Provide the (x, y) coordinate of the cell's center where the given text is located.  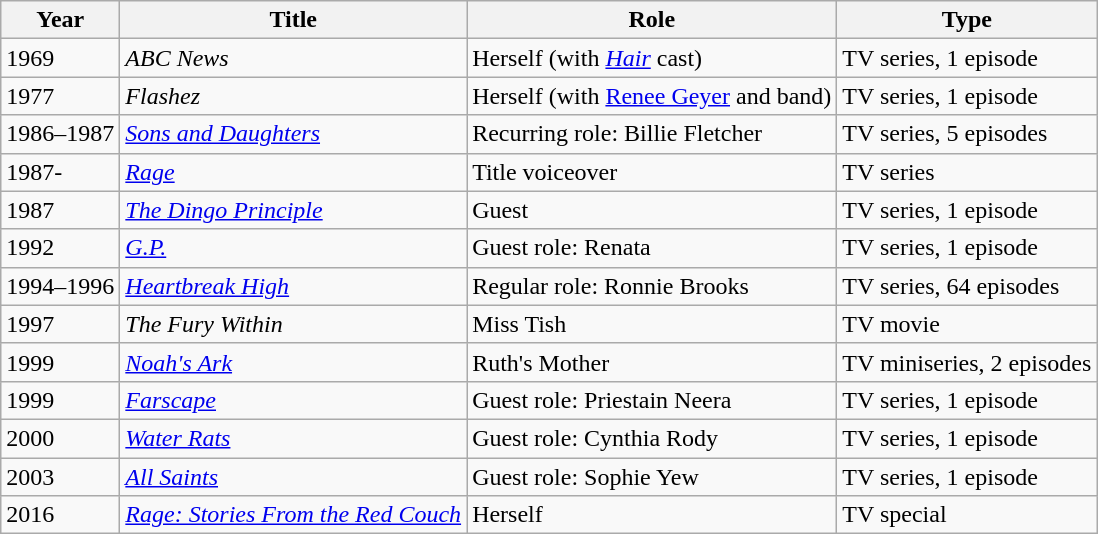
TV series, 5 episodes (967, 134)
Guest (652, 210)
2003 (60, 477)
1992 (60, 248)
TV miniseries, 2 episodes (967, 362)
Herself (with Renee Geyer and band) (652, 96)
Flashez (294, 96)
ABC News (294, 58)
The Fury Within (294, 324)
2016 (60, 515)
The Dingo Principle (294, 210)
Herself (with Hair cast) (652, 58)
Water Rats (294, 438)
TV special (967, 515)
Guest role: Cynthia Rody (652, 438)
Title (294, 20)
Rage: Stories From the Red Couch (294, 515)
Herself (652, 515)
Heartbreak High (294, 286)
1987 (60, 210)
Type (967, 20)
TV movie (967, 324)
Miss Tish (652, 324)
Ruth's Mother (652, 362)
Noah's Ark (294, 362)
G.P. (294, 248)
Recurring role: Billie Fletcher (652, 134)
TV series, 64 episodes (967, 286)
All Saints (294, 477)
Year (60, 20)
Role (652, 20)
Rage (294, 172)
2000 (60, 438)
Guest role: Priestain Neera (652, 400)
Regular role: Ronnie Brooks (652, 286)
Guest role: Sophie Yew (652, 477)
1994–1996 (60, 286)
1969 (60, 58)
1997 (60, 324)
TV series (967, 172)
Sons and Daughters (294, 134)
1977 (60, 96)
1986–1987 (60, 134)
Guest role: Renata (652, 248)
1987- (60, 172)
Title voiceover (652, 172)
Farscape (294, 400)
